Extract the (x, y) coordinate from the center of the cell holding the provided text.  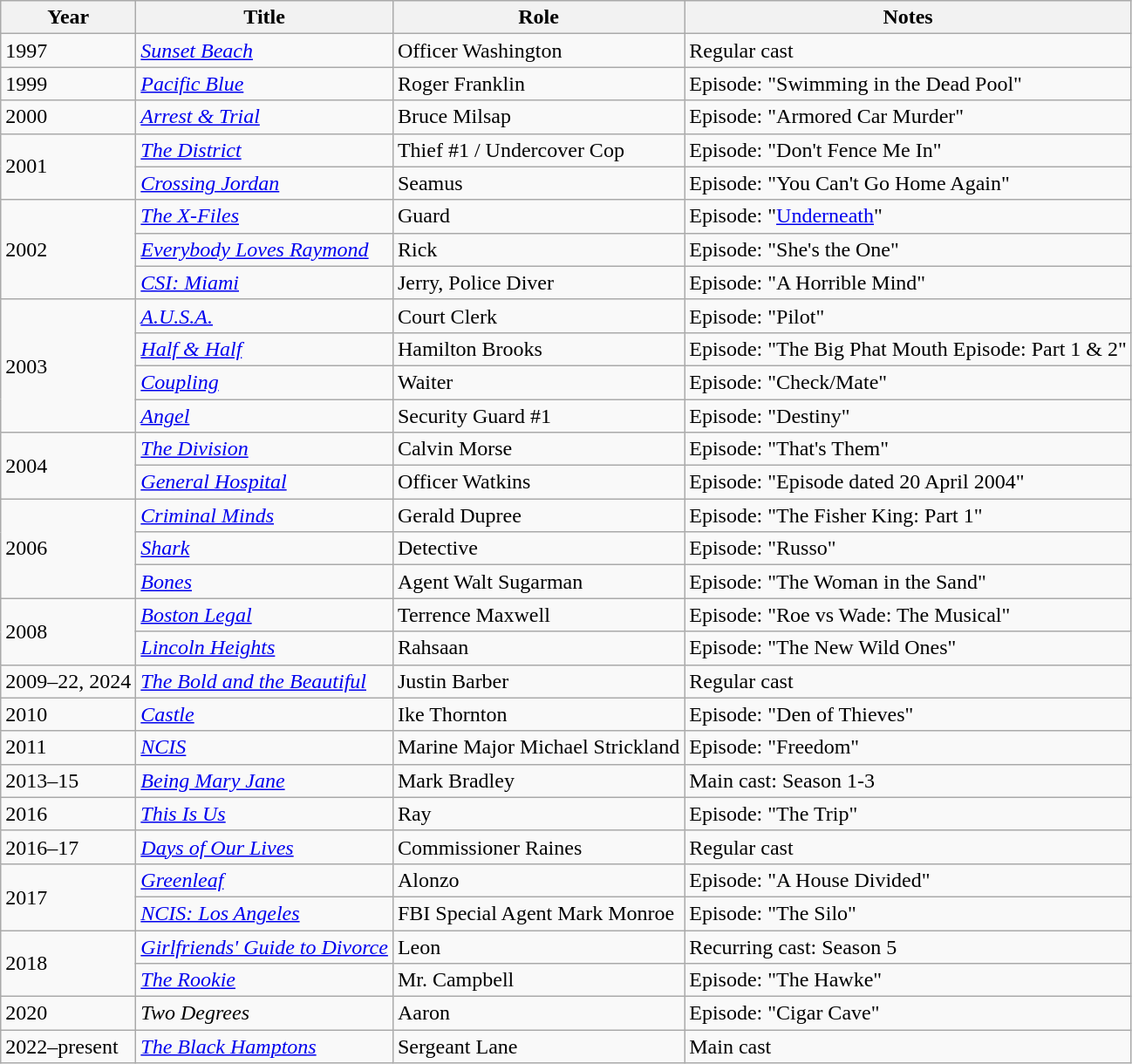
Episode: "Episode dated 20 April 2004" (909, 482)
2016–17 (68, 847)
Sunset Beach (265, 51)
2017 (68, 897)
The District (265, 150)
Jerry, Police Diver (538, 283)
CSI: Miami (265, 283)
Security Guard #1 (538, 416)
Girlfriends' Guide to Divorce (265, 946)
Leon (538, 946)
2009–22, 2024 (68, 681)
A.U.S.A. (265, 316)
The Black Hamptons (265, 1047)
Mark Bradley (538, 781)
Shark (265, 549)
Episode: "Don't Fence Me In" (909, 150)
Hamilton Brooks (538, 349)
Episode: "Destiny" (909, 416)
Episode: "Freedom" (909, 747)
Days of Our Lives (265, 847)
Gerald Dupree (538, 515)
Greenleaf (265, 880)
Terrence Maxwell (538, 615)
Lincoln Heights (265, 648)
Alonzo (538, 880)
Episode: "The Hawke" (909, 980)
The X-Files (265, 216)
Episode: "A Horrible Mind" (909, 283)
Episode: "The Silo" (909, 913)
2008 (68, 631)
Thief #1 / Undercover Cop (538, 150)
Justin Barber (538, 681)
Seamus (538, 183)
Agent Walt Sugarman (538, 582)
This Is Us (265, 814)
Main cast (909, 1047)
Episode: "The Big Phat Mouth Episode: Part 1 & 2" (909, 349)
Episode: "The Fisher King: Part 1" (909, 515)
Roger Franklin (538, 84)
General Hospital (265, 482)
2010 (68, 714)
NCIS (265, 747)
Court Clerk (538, 316)
Detective (538, 549)
Ike Thornton (538, 714)
Episode: "That's Them" (909, 449)
Being Mary Jane (265, 781)
Episode: "The Trip" (909, 814)
Rahsaan (538, 648)
Episode: "Russo" (909, 549)
Mr. Campbell (538, 980)
2002 (68, 249)
Aaron (538, 1013)
Notes (909, 17)
Commissioner Raines (538, 847)
2020 (68, 1013)
Episode: "The New Wild Ones" (909, 648)
Year (68, 17)
Episode: "Underneath" (909, 216)
1997 (68, 51)
Boston Legal (265, 615)
Episode: "A House Divided" (909, 880)
Title (265, 17)
Officer Watkins (538, 482)
Episode: "She's the One" (909, 249)
Waiter (538, 382)
2022–present (68, 1047)
2000 (68, 117)
Sergeant Lane (538, 1047)
Arrest & Trial (265, 117)
Bones (265, 582)
1999 (68, 84)
2011 (68, 747)
Episode: "Swimming in the Dead Pool" (909, 84)
Everybody Loves Raymond (265, 249)
Episode: "You Can't Go Home Again" (909, 183)
2016 (68, 814)
Episode: "Roe vs Wade: The Musical" (909, 615)
Ray (538, 814)
Episode: "Check/Mate" (909, 382)
Pacific Blue (265, 84)
2013–15 (68, 781)
Two Degrees (265, 1013)
Rick (538, 249)
Calvin Morse (538, 449)
Role (538, 17)
Guard (538, 216)
Marine Major Michael Strickland (538, 747)
Episode: "Pilot" (909, 316)
Episode: "The Woman in the Sand" (909, 582)
Main cast: Season 1-3 (909, 781)
Crossing Jordan (265, 183)
Officer Washington (538, 51)
Angel (265, 416)
FBI Special Agent Mark Monroe (538, 913)
Episode: "Cigar Cave" (909, 1013)
The Division (265, 449)
2001 (68, 167)
2018 (68, 963)
2006 (68, 549)
Criminal Minds (265, 515)
Recurring cast: Season 5 (909, 946)
Episode: "Den of Thieves" (909, 714)
2003 (68, 365)
Bruce Milsap (538, 117)
Coupling (265, 382)
Castle (265, 714)
NCIS: Los Angeles (265, 913)
The Rookie (265, 980)
2004 (68, 466)
The Bold and the Beautiful (265, 681)
Episode: "Armored Car Murder" (909, 117)
Half & Half (265, 349)
